Provide the [X, Y] coordinate of the cell's center where the given text is located.  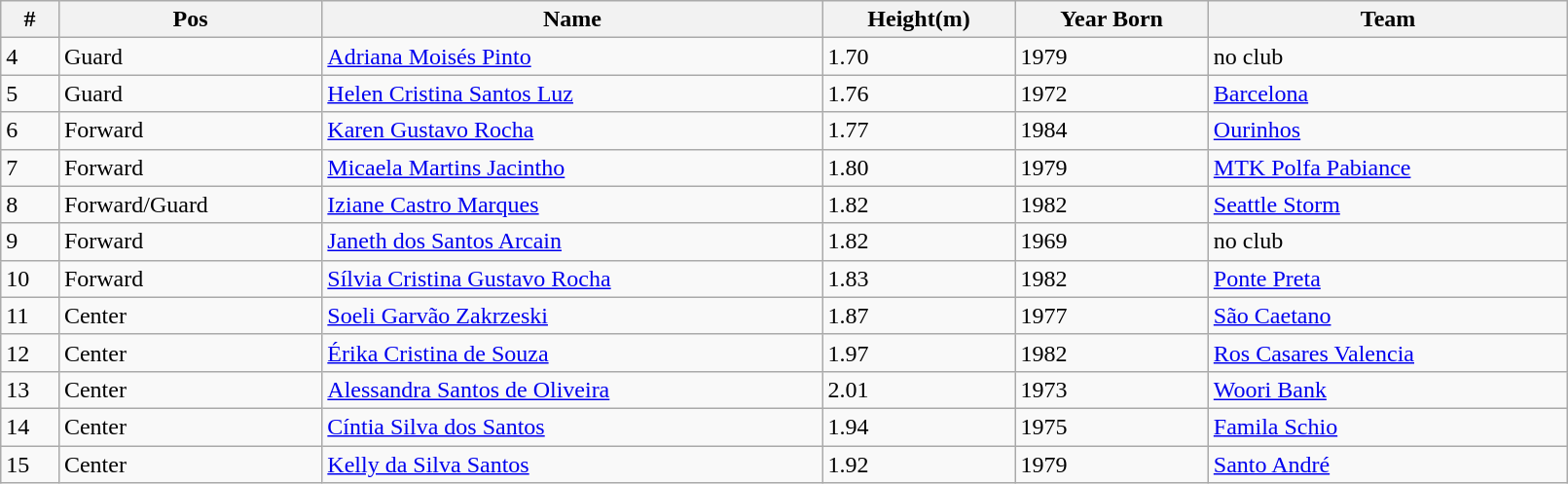
13 [30, 390]
Name [572, 19]
1.83 [919, 279]
Janeth dos Santos Arcain [572, 242]
# [30, 19]
Santo André [1388, 465]
2.01 [919, 390]
Ourinhos [1388, 130]
MTK Polfa Pabiance [1388, 168]
10 [30, 279]
1969 [1112, 242]
4 [30, 56]
Height(m) [919, 19]
1972 [1112, 93]
Kelly da Silva Santos [572, 465]
1.92 [919, 465]
1.77 [919, 130]
1973 [1112, 390]
Micaela Martins Jacintho [572, 168]
15 [30, 465]
Famila Schio [1388, 427]
Pos [190, 19]
Cíntia Silva dos Santos [572, 427]
Ponte Preta [1388, 279]
Adriana Moisés Pinto [572, 56]
Forward/Guard [190, 205]
1984 [1112, 130]
1.97 [919, 353]
1.76 [919, 93]
1977 [1112, 316]
8 [30, 205]
7 [30, 168]
Alessandra Santos de Oliveira [572, 390]
Woori Bank [1388, 390]
Iziane Castro Marques [572, 205]
1.80 [919, 168]
Karen Gustavo Rocha [572, 130]
9 [30, 242]
Year Born [1112, 19]
1.87 [919, 316]
14 [30, 427]
Ros Casares Valencia [1388, 353]
Seattle Storm [1388, 205]
12 [30, 353]
Team [1388, 19]
1.70 [919, 56]
6 [30, 130]
5 [30, 93]
1.94 [919, 427]
Sílvia Cristina Gustavo Rocha [572, 279]
São Caetano [1388, 316]
Érika Cristina de Souza [572, 353]
11 [30, 316]
Helen Cristina Santos Luz [572, 93]
Soeli Garvão Zakrzeski [572, 316]
1975 [1112, 427]
Barcelona [1388, 93]
